Capture the cell that displays the provided text and extract its [x, y] central coordinate. 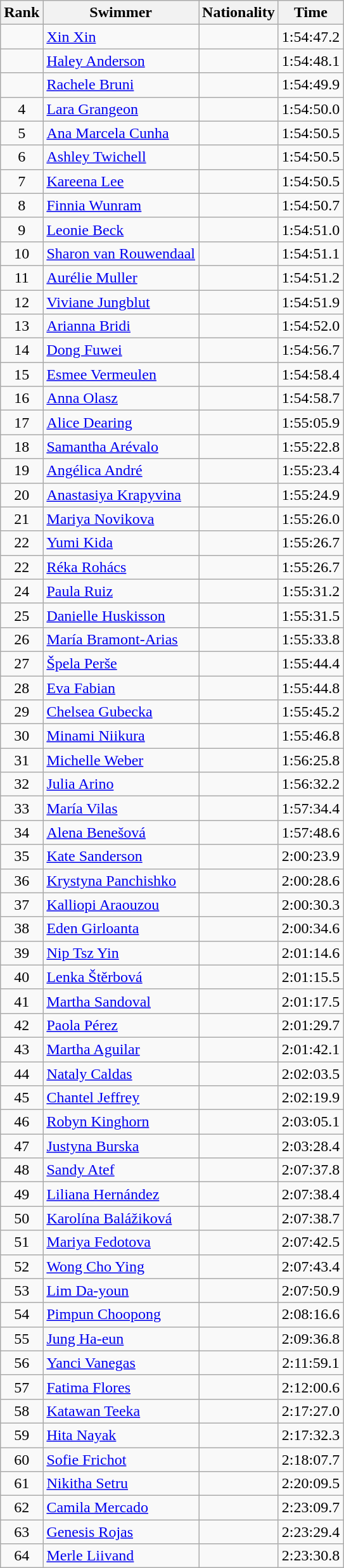
Martha Sandoval [121, 1001]
2:00:30.3 [310, 905]
Martha Aguilar [121, 1049]
9 [22, 229]
2:17:32.3 [310, 1435]
2:17:27.0 [310, 1411]
38 [22, 929]
46 [22, 1122]
Réka Rohács [121, 567]
Chantel Jeffrey [121, 1098]
51 [22, 1242]
Yanci Vanegas [121, 1363]
17 [22, 423]
Paola Pérez [121, 1025]
Jung Ha-eun [121, 1339]
37 [22, 905]
Anna Olasz [121, 398]
49 [22, 1194]
1:55:31.5 [310, 615]
54 [22, 1315]
1:55:45.2 [310, 712]
13 [22, 326]
Danielle Huskisson [121, 615]
Krystyna Panchishko [121, 881]
1:55:05.9 [310, 423]
Kate Sanderson [121, 857]
40 [22, 977]
Anastasiya Krapyvina [121, 495]
29 [22, 712]
Dong Fuwei [121, 350]
2:18:07.7 [310, 1459]
Genesis Rojas [121, 1532]
1:55:46.8 [310, 736]
1:57:34.4 [310, 808]
25 [22, 615]
1:55:24.9 [310, 495]
Justyna Burska [121, 1146]
Fatima Flores [121, 1387]
7 [22, 181]
8 [22, 205]
2:03:28.4 [310, 1146]
2:02:19.9 [310, 1098]
33 [22, 808]
50 [22, 1218]
2:23:09.7 [310, 1508]
6 [22, 157]
1:54:56.7 [310, 350]
Rank [22, 13]
1:56:32.2 [310, 784]
52 [22, 1266]
Swimmer [121, 13]
Paula Ruiz [121, 591]
1:56:25.8 [310, 760]
1:55:44.8 [310, 687]
1:54:51.0 [310, 229]
55 [22, 1339]
27 [22, 663]
47 [22, 1146]
Yumi Kida [121, 543]
2:07:38.4 [310, 1194]
11 [22, 277]
2:01:15.5 [310, 977]
Sharon van Rouwendaal [121, 253]
2:02:03.5 [310, 1074]
34 [22, 832]
20 [22, 495]
2:07:38.7 [310, 1218]
56 [22, 1363]
1:54:50.0 [310, 109]
48 [22, 1170]
2:23:30.8 [310, 1556]
María Bramont-Arias [121, 639]
31 [22, 760]
Merle Liivand [121, 1556]
1:54:58.4 [310, 374]
1:57:48.6 [310, 832]
Arianna Bridi [121, 326]
Eva Fabian [121, 687]
Ana Marcela Cunha [121, 133]
2:00:34.6 [310, 929]
Xin Xin [121, 37]
Time [310, 13]
Špela Perše [121, 663]
35 [22, 857]
1:55:31.2 [310, 591]
Viviane Jungblut [121, 302]
5 [22, 133]
1:54:47.2 [310, 37]
41 [22, 1001]
19 [22, 471]
2:00:23.9 [310, 857]
Alena Benešová [121, 832]
Nikitha Setru [121, 1484]
Aurélie Muller [121, 277]
Rachele Bruni [121, 85]
Liliana Hernández [121, 1194]
1:54:48.1 [310, 61]
2:23:29.4 [310, 1532]
53 [22, 1291]
Robyn Kinghorn [121, 1122]
Mariya Novikova [121, 519]
1:54:50.7 [310, 205]
4 [22, 109]
1:54:51.9 [310, 302]
28 [22, 687]
2:07:42.5 [310, 1242]
Wong Cho Ying [121, 1266]
Lenka Štěrbová [121, 977]
45 [22, 1098]
43 [22, 1049]
1:54:58.7 [310, 398]
2:08:16.6 [310, 1315]
Hita Nayak [121, 1435]
Chelsea Gubecka [121, 712]
1:55:44.4 [310, 663]
Karolína Balážiková [121, 1218]
14 [22, 350]
Kareena Lee [121, 181]
15 [22, 374]
Nationality [239, 13]
Sofie Frichot [121, 1459]
61 [22, 1484]
Mariya Fedotova [121, 1242]
Minami Niikura [121, 736]
Samantha Arévalo [121, 447]
2:01:17.5 [310, 1001]
Katawan Teeka [121, 1411]
2:20:09.5 [310, 1484]
Kalliopi Araouzou [121, 905]
16 [22, 398]
30 [22, 736]
Eden Girloanta [121, 929]
2:01:14.6 [310, 953]
64 [22, 1556]
44 [22, 1074]
1:54:49.9 [310, 85]
63 [22, 1532]
18 [22, 447]
39 [22, 953]
1:55:23.4 [310, 471]
12 [22, 302]
21 [22, 519]
Ashley Twichell [121, 157]
Lara Grangeon [121, 109]
2:12:00.6 [310, 1387]
Michelle Weber [121, 760]
24 [22, 591]
1:55:33.8 [310, 639]
1:54:51.1 [310, 253]
Sandy Atef [121, 1170]
Angélica André [121, 471]
María Vilas [121, 808]
Leonie Beck [121, 229]
1:55:26.0 [310, 519]
1:55:22.8 [310, 447]
62 [22, 1508]
Nip Tsz Yin [121, 953]
Julia Arino [121, 784]
2:01:42.1 [310, 1049]
58 [22, 1411]
26 [22, 639]
Nataly Caldas [121, 1074]
2:07:43.4 [310, 1266]
1:54:52.0 [310, 326]
2:09:36.8 [310, 1339]
2:01:29.7 [310, 1025]
59 [22, 1435]
Pimpun Choopong [121, 1315]
10 [22, 253]
Finnia Wunram [121, 205]
60 [22, 1459]
57 [22, 1387]
2:03:05.1 [310, 1122]
2:11:59.1 [310, 1363]
1:54:51.2 [310, 277]
Camila Mercado [121, 1508]
2:07:37.8 [310, 1170]
Lim Da-youn [121, 1291]
42 [22, 1025]
2:00:28.6 [310, 881]
Alice Dearing [121, 423]
32 [22, 784]
2:07:50.9 [310, 1291]
36 [22, 881]
Haley Anderson [121, 61]
Esmee Vermeulen [121, 374]
